Provide the [x, y] coordinate of the cell's center where the given text is located.  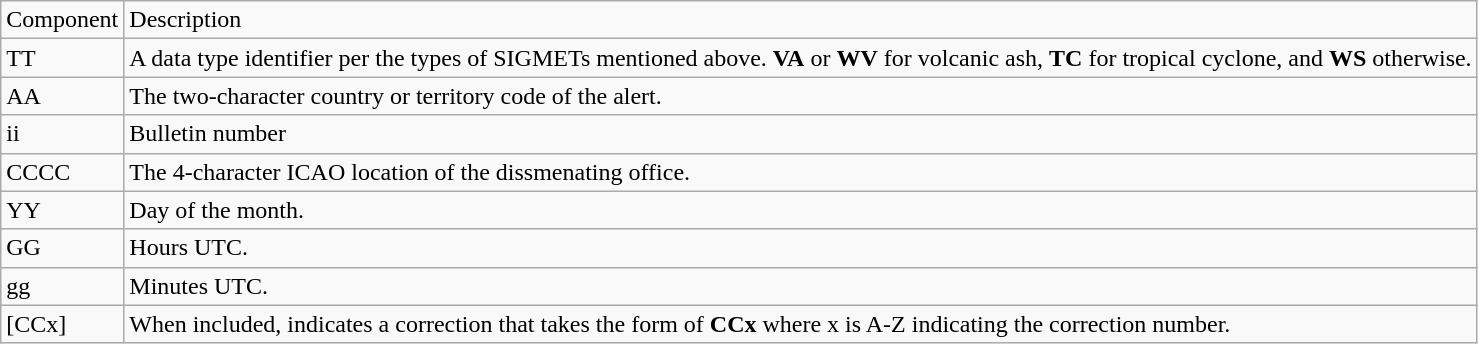
ii [62, 134]
The two-character country or territory code of the alert. [800, 96]
The 4-character ICAO location of the dissmenating office. [800, 172]
CCCC [62, 172]
Bulletin number [800, 134]
Description [800, 20]
gg [62, 286]
A data type identifier per the types of SIGMETs mentioned above. VA or WV for volcanic ash, TC for tropical cyclone, and WS otherwise. [800, 58]
GG [62, 248]
Minutes UTC. [800, 286]
When included, indicates a correction that takes the form of CCx where x is A-Z indicating the correction number. [800, 324]
Day of the month. [800, 210]
Hours UTC. [800, 248]
[CCx] [62, 324]
AA [62, 96]
YY [62, 210]
TT [62, 58]
Component [62, 20]
